Determine the [X, Y] coordinate at the center of the cell enclosing the given text.  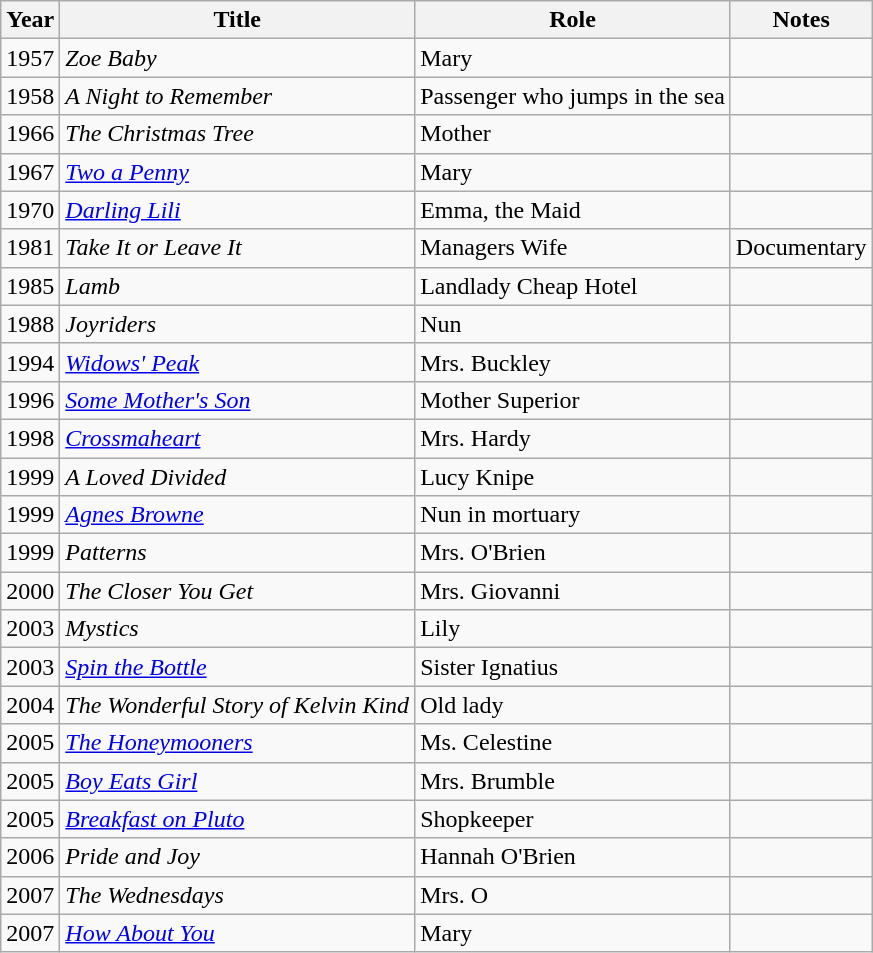
The Closer You Get [238, 591]
Darling Lili [238, 210]
Notes [801, 20]
Nun [573, 324]
1998 [30, 438]
Role [573, 20]
Year [30, 20]
How About You [238, 933]
Mrs. Brumble [573, 781]
2006 [30, 857]
1985 [30, 286]
Sister Ignatius [573, 667]
Emma, the Maid [573, 210]
Widows' Peak [238, 362]
Title [238, 20]
Managers Wife [573, 248]
The Wonderful Story of Kelvin Kind [238, 705]
Mrs. O [573, 895]
Lamb [238, 286]
Shopkeeper [573, 819]
1958 [30, 96]
Mrs. Buckley [573, 362]
1996 [30, 400]
Mrs. Giovanni [573, 591]
1970 [30, 210]
Passenger who jumps in the sea [573, 96]
The Christmas Tree [238, 134]
A Night to Remember [238, 96]
Mrs. O'Brien [573, 553]
1988 [30, 324]
Old lady [573, 705]
Breakfast on Pluto [238, 819]
Two a Penny [238, 172]
Some Mother's Son [238, 400]
Documentary [801, 248]
1967 [30, 172]
Nun in mortuary [573, 515]
Take It or Leave It [238, 248]
1957 [30, 58]
Mrs. Hardy [573, 438]
1994 [30, 362]
Joyriders [238, 324]
Boy Eats Girl [238, 781]
A Loved Divided [238, 477]
Agnes Browne [238, 515]
2000 [30, 591]
1981 [30, 248]
Landlady Cheap Hotel [573, 286]
The Wednesdays [238, 895]
Mystics [238, 629]
Spin the Bottle [238, 667]
Mother [573, 134]
Ms. Celestine [573, 743]
Lucy Knipe [573, 477]
Crossmaheart [238, 438]
Hannah O'Brien [573, 857]
The Honeymooners [238, 743]
Lily [573, 629]
Mother Superior [573, 400]
2004 [30, 705]
1966 [30, 134]
Patterns [238, 553]
Pride and Joy [238, 857]
Zoe Baby [238, 58]
